Provide the (X, Y) coordinate of the cell's center where the given text is located.  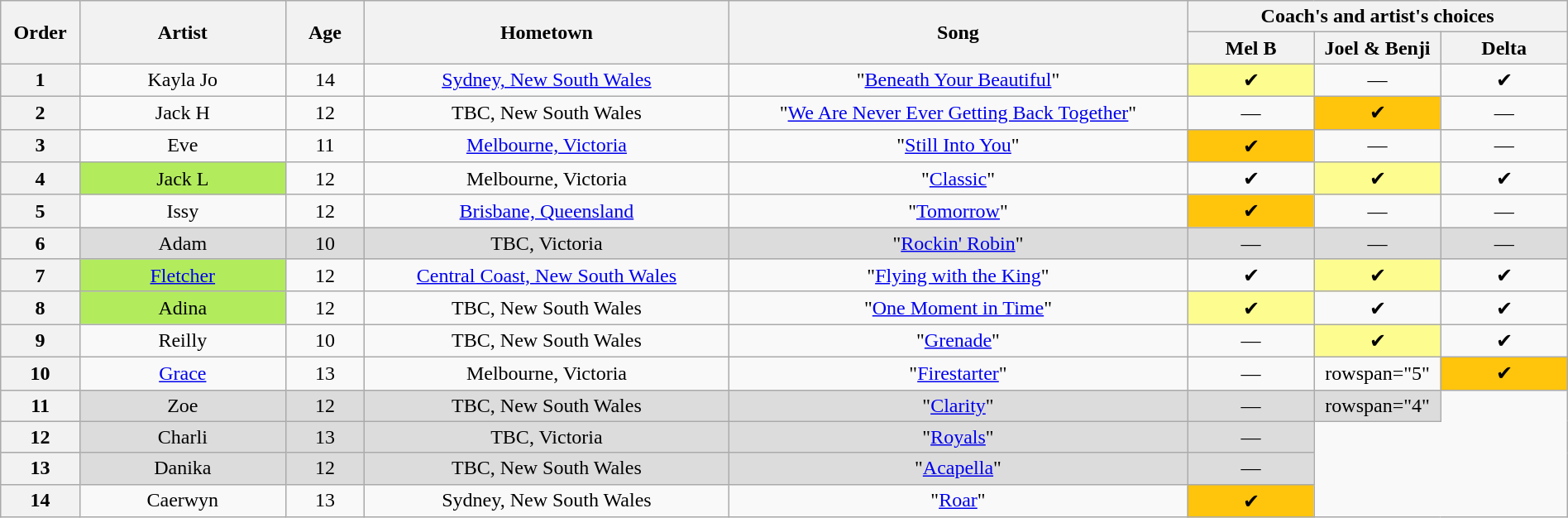
"Classic" (958, 179)
7 (41, 276)
Grace (182, 373)
Kayla Jo (182, 80)
Jack H (182, 113)
"Beneath Your Beautiful" (958, 80)
9 (41, 341)
Adam (182, 243)
rowspan="4" (1378, 405)
"Clarity" (958, 405)
Coach's and artist's choices (1378, 17)
Eve (182, 146)
Joel & Benji (1378, 48)
"Acapella" (958, 468)
4 (41, 179)
"Still Into You" (958, 146)
6 (41, 243)
2 (41, 113)
Mel B (1250, 48)
Order (41, 32)
"Flying with the King" (958, 276)
"One Moment in Time" (958, 308)
Jack L (182, 179)
Issy (182, 211)
1 (41, 80)
Central Coast, New South Wales (547, 276)
Artist (182, 32)
Danika (182, 468)
Brisbane, Queensland (547, 211)
Zoe (182, 405)
"Tomorrow" (958, 211)
Age (325, 32)
"We Are Never Ever Getting Back Together" (958, 113)
"Royals" (958, 437)
"Roar" (958, 501)
8 (41, 308)
Fletcher (182, 276)
Caerwyn (182, 501)
Reilly (182, 341)
3 (41, 146)
"Firestarter" (958, 373)
"Grenade" (958, 341)
"Rockin' Robin" (958, 243)
Song (958, 32)
Adina (182, 308)
Hometown (547, 32)
5 (41, 211)
Charli (182, 437)
rowspan="5" (1378, 373)
Delta (1503, 48)
